Extract the (x, y) coordinate from the center of the cell holding the provided text.  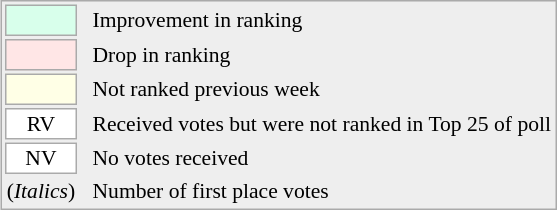
Not ranked previous week (322, 90)
NV (40, 158)
(Italics) (40, 191)
Number of first place votes (322, 191)
Drop in ranking (322, 55)
Received votes but were not ranked in Top 25 of poll (322, 124)
RV (40, 124)
No votes received (322, 158)
Improvement in ranking (322, 20)
